Provide the (x, y) coordinate of the cell's center where the given text is located.  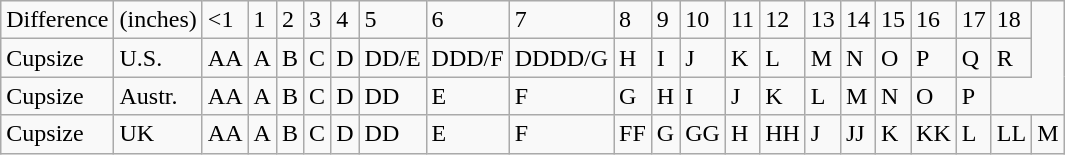
5 (392, 20)
LL (1011, 134)
9 (665, 20)
(inches) (158, 20)
U.S. (158, 58)
8 (633, 20)
Q (974, 58)
15 (892, 20)
Difference (58, 20)
JJ (858, 134)
DDDD/G (561, 58)
6 (468, 20)
11 (742, 20)
<1 (225, 20)
14 (858, 20)
Austr. (158, 96)
DD/E (392, 58)
10 (703, 20)
DDD/F (468, 58)
3 (318, 20)
1 (262, 20)
18 (1011, 20)
16 (934, 20)
12 (783, 20)
KK (934, 134)
R (1011, 58)
17 (974, 20)
7 (561, 20)
GG (703, 134)
HH (783, 134)
4 (345, 20)
UK (158, 134)
FF (633, 134)
13 (822, 20)
2 (290, 20)
